Output the (x, y) coordinate of the center of the cell containing the given text.  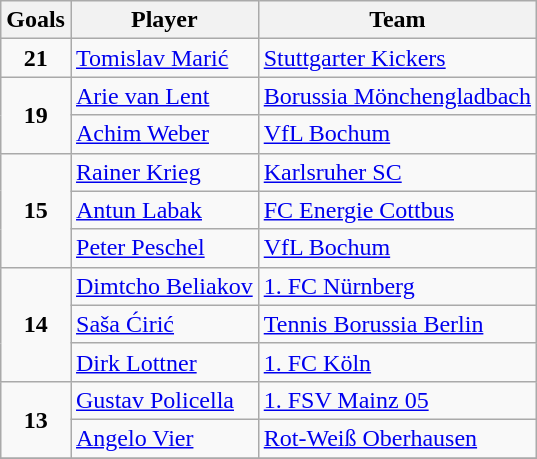
Player (164, 20)
Team (397, 20)
15 (36, 210)
Borussia Mönchengladbach (397, 96)
Dirk Lottner (164, 362)
19 (36, 115)
FC Energie Cottbus (397, 210)
13 (36, 419)
Goals (36, 20)
Tennis Borussia Berlin (397, 324)
14 (36, 324)
Peter Peschel (164, 248)
Dimtcho Beliakov (164, 286)
Karlsruher SC (397, 172)
Antun Labak (164, 210)
Angelo Vier (164, 438)
1. FC Köln (397, 362)
Saša Ćirić (164, 324)
Gustav Policella (164, 400)
Arie van Lent (164, 96)
Stuttgarter Kickers (397, 58)
Achim Weber (164, 134)
1. FC Nürnberg (397, 286)
1. FSV Mainz 05 (397, 400)
Rot-Weiß Oberhausen (397, 438)
Rainer Krieg (164, 172)
Tomislav Marić (164, 58)
21 (36, 58)
